Provide the [X, Y] coordinate of the cell's center where the given text is located.  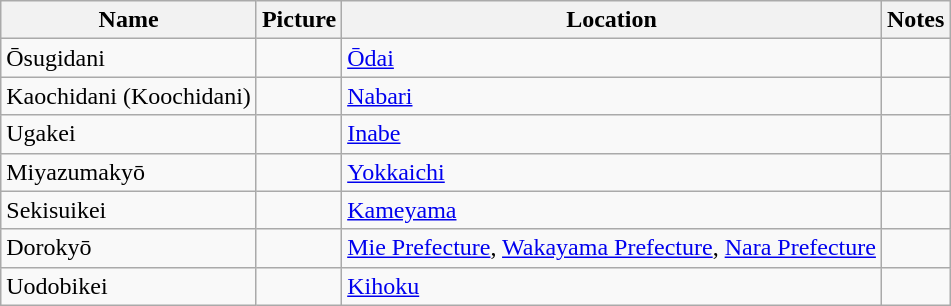
Notes [915, 20]
Kaochidani (Koochidani) [129, 96]
Ugakei [129, 134]
Mie Prefecture, Wakayama Prefecture, Nara Prefecture [612, 248]
Picture [298, 20]
Nabari [612, 96]
Sekisuikei [129, 210]
Name [129, 20]
Dorokyō [129, 248]
Yokkaichi [612, 172]
Location [612, 20]
Inabe [612, 134]
Miyazumakyō [129, 172]
Ōdai [612, 58]
Kameyama [612, 210]
Kihoku [612, 286]
Uodobikei [129, 286]
Ōsugidani [129, 58]
